From the cell containing the given text, extract its center point as [x, y] coordinate. 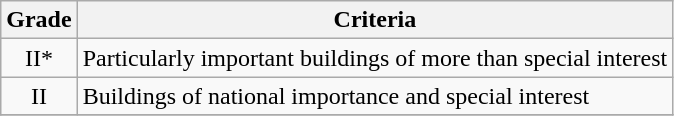
II [39, 96]
Buildings of national importance and special interest [375, 96]
II* [39, 58]
Grade [39, 20]
Particularly important buildings of more than special interest [375, 58]
Criteria [375, 20]
